Scan for the cell matching the given text and deliver its (X, Y) coordinate at center. 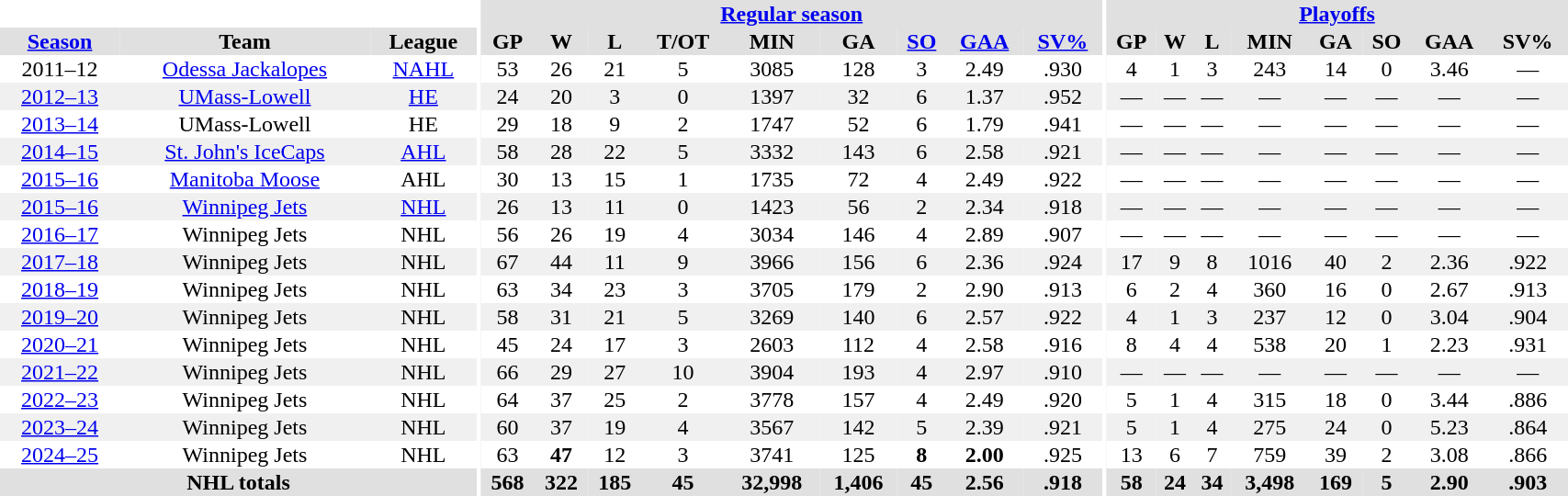
30 (507, 179)
.907 (1063, 234)
2018–19 (60, 289)
Team (244, 41)
2.39 (985, 427)
2.34 (985, 207)
39 (1336, 455)
2016–17 (60, 234)
.930 (1063, 69)
237 (1269, 317)
.952 (1063, 96)
179 (858, 289)
169 (1336, 482)
2011–12 (60, 69)
Regular season (792, 14)
NAHL (423, 69)
.920 (1063, 400)
.931 (1529, 344)
.903 (1529, 482)
2014–15 (60, 152)
125 (858, 455)
3705 (772, 289)
T/OT (682, 41)
52 (858, 124)
2013–14 (60, 124)
2023–24 (60, 427)
2.56 (985, 482)
142 (858, 427)
275 (1269, 427)
3.46 (1450, 69)
1423 (772, 207)
1747 (772, 124)
1,406 (858, 482)
.941 (1063, 124)
112 (858, 344)
156 (858, 262)
66 (507, 372)
3567 (772, 427)
Playoffs (1337, 14)
128 (858, 69)
53 (507, 69)
140 (858, 317)
League (423, 41)
3741 (772, 455)
1.37 (985, 96)
27 (615, 372)
3778 (772, 400)
60 (507, 427)
28 (561, 152)
2012–13 (60, 96)
568 (507, 482)
23 (615, 289)
185 (615, 482)
15 (615, 179)
2020–21 (60, 344)
67 (507, 262)
759 (1269, 455)
Odessa Jackalopes (244, 69)
40 (1336, 262)
NHL totals (239, 482)
.904 (1529, 317)
2.23 (1450, 344)
Season (60, 41)
5.23 (1450, 427)
1016 (1269, 262)
2.00 (985, 455)
.864 (1529, 427)
47 (561, 455)
14 (1336, 69)
2021–22 (60, 372)
25 (615, 400)
243 (1269, 69)
32,998 (772, 482)
2.89 (985, 234)
3966 (772, 262)
.925 (1063, 455)
193 (858, 372)
31 (561, 317)
2.57 (985, 317)
44 (561, 262)
3904 (772, 372)
3085 (772, 69)
.866 (1529, 455)
.910 (1063, 372)
22 (615, 152)
322 (561, 482)
64 (507, 400)
2019–20 (60, 317)
3.44 (1450, 400)
10 (682, 372)
143 (858, 152)
.886 (1529, 400)
2.97 (985, 372)
72 (858, 179)
1.79 (985, 124)
1735 (772, 179)
St. John's IceCaps (244, 152)
32 (858, 96)
16 (1336, 289)
315 (1269, 400)
3332 (772, 152)
360 (1269, 289)
146 (858, 234)
538 (1269, 344)
2.67 (1450, 289)
1397 (772, 96)
3.08 (1450, 455)
7 (1212, 455)
3.04 (1450, 317)
.916 (1063, 344)
3034 (772, 234)
Manitoba Moose (244, 179)
2024–25 (60, 455)
2017–18 (60, 262)
3269 (772, 317)
157 (858, 400)
2603 (772, 344)
2022–23 (60, 400)
3,498 (1269, 482)
.924 (1063, 262)
